Return [X, Y] of the center of cell containing provided text 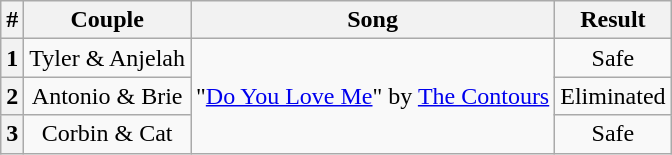
Song [372, 20]
Tyler & Anjelah [108, 58]
2 [12, 96]
# [12, 20]
3 [12, 134]
Couple [108, 20]
Result [613, 20]
1 [12, 58]
Eliminated [613, 96]
"Do You Love Me" by The Contours [372, 96]
Corbin & Cat [108, 134]
Antonio & Brie [108, 96]
